Output the (x, y) coordinate of the center of the cell containing the given text.  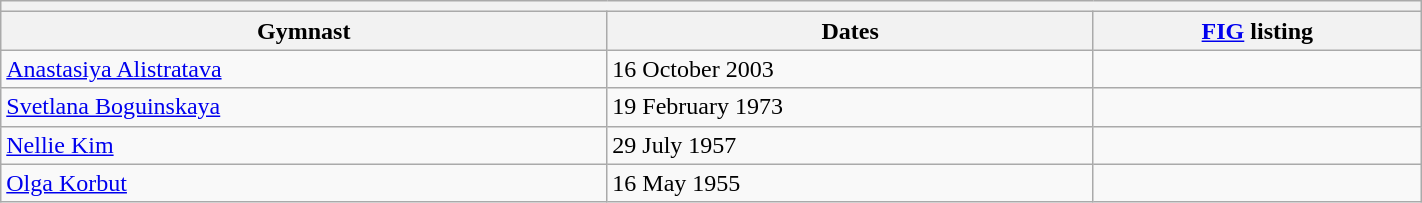
FIG listing (1257, 31)
Olga Korbut (304, 183)
Anastasiya Alistratava (304, 69)
Dates (850, 31)
29 July 1957 (850, 145)
Nellie Kim (304, 145)
19 February 1973 (850, 107)
16 May 1955 (850, 183)
Gymnast (304, 31)
Svetlana Boguinskaya (304, 107)
16 October 2003 (850, 69)
